Detect which cell encompasses the target text, then output its (x, y) center coordinate. 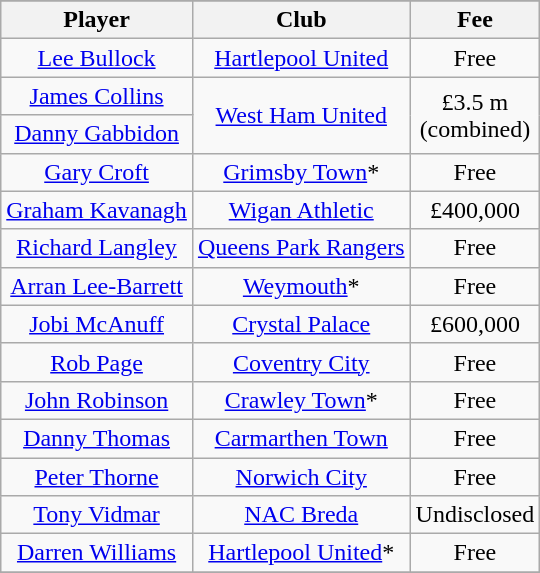
Club (301, 20)
James Collins (97, 96)
West Ham United (301, 115)
Gary Croft (97, 172)
John Robinson (97, 400)
Norwich City (301, 477)
Richard Langley (97, 248)
£600,000 (475, 324)
Coventry City (301, 362)
Danny Thomas (97, 438)
Undisclosed (475, 515)
Rob Page (97, 362)
Darren Williams (97, 553)
Crystal Palace (301, 324)
Danny Gabbidon (97, 134)
Tony Vidmar (97, 515)
Jobi McAnuff (97, 324)
NAC Breda (301, 515)
Queens Park Rangers (301, 248)
Player (97, 20)
Lee Bullock (97, 58)
Hartlepool United (301, 58)
Crawley Town* (301, 400)
Fee (475, 20)
Grimsby Town* (301, 172)
£3.5 m(combined) (475, 115)
Hartlepool United* (301, 553)
Carmarthen Town (301, 438)
Weymouth* (301, 286)
Wigan Athletic (301, 210)
Arran Lee-Barrett (97, 286)
£400,000 (475, 210)
Peter Thorne (97, 477)
Graham Kavanagh (97, 210)
